Capture the cell that displays the provided text and extract its (x, y) central coordinate. 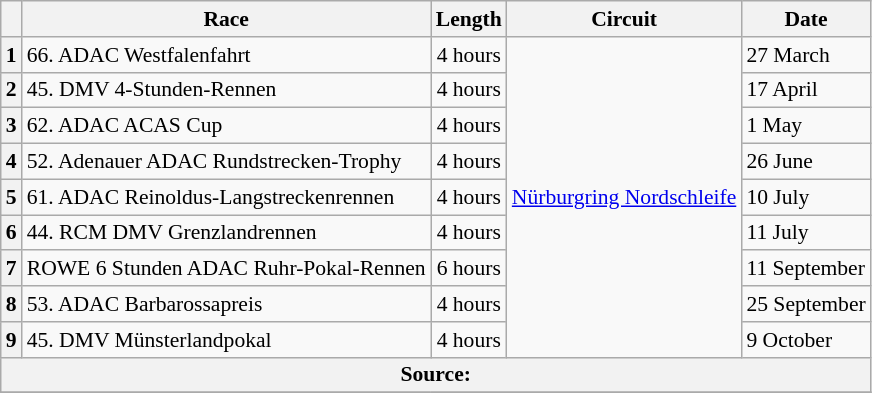
61. ADAC Reinoldus-Langstreckenrennen (226, 197)
45. DMV 4-Stunden-Rennen (226, 90)
53. ADAC Barbarossapreis (226, 304)
3 (12, 126)
Length (469, 19)
44. RCM DMV Grenzlandrennen (226, 233)
Source: (436, 375)
Nürburgring Nordschleife (624, 198)
Race (226, 19)
62. ADAC ACAS Cup (226, 126)
7 (12, 269)
27 March (806, 55)
ROWE 6 Stunden ADAC Ruhr-Pokal-Rennen (226, 269)
Circuit (624, 19)
1 (12, 55)
8 (12, 304)
4 (12, 162)
2 (12, 90)
10 July (806, 197)
26 June (806, 162)
Date (806, 19)
66. ADAC Westfalenfahrt (226, 55)
52. Adenauer ADAC Rundstrecken-Trophy (226, 162)
5 (12, 197)
1 May (806, 126)
9 (12, 340)
6 hours (469, 269)
11 July (806, 233)
6 (12, 233)
17 April (806, 90)
9 October (806, 340)
11 September (806, 269)
25 September (806, 304)
45. DMV Münsterlandpokal (226, 340)
